Identify which cell holds the provided text, then report its [x, y] central coordinate. 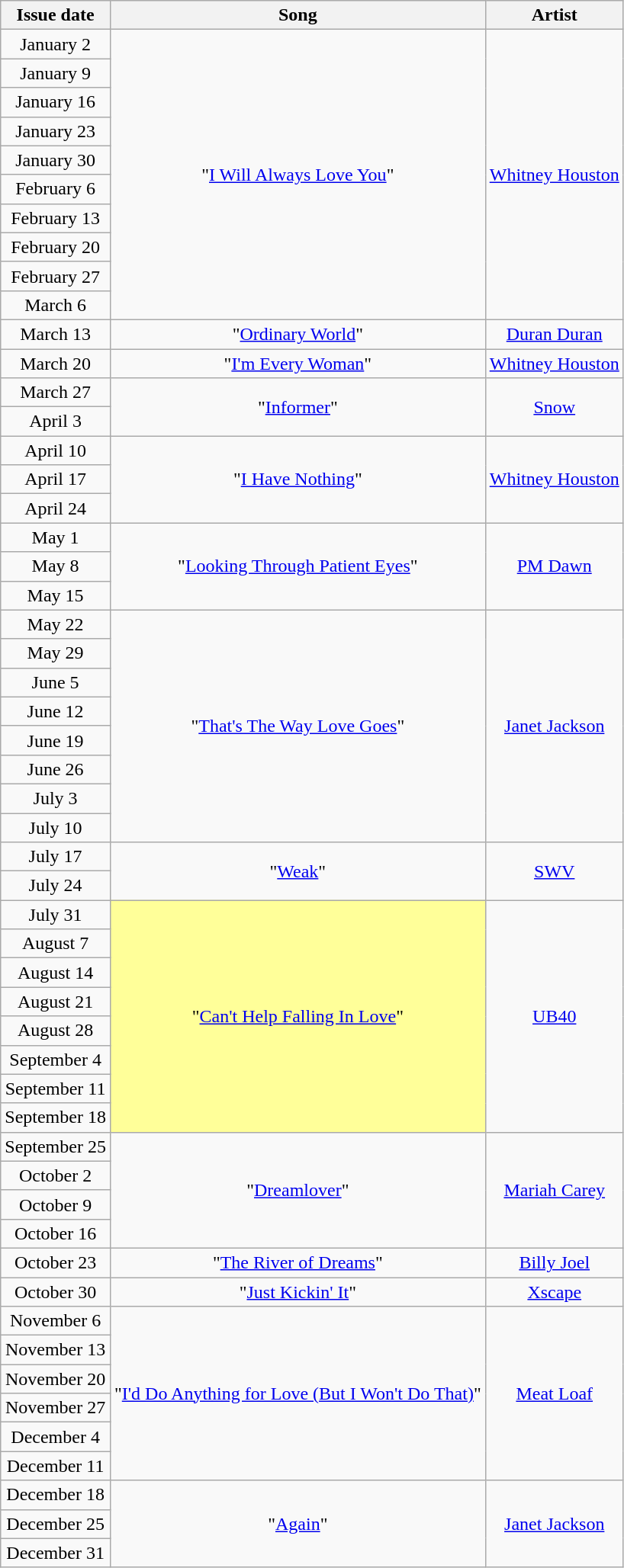
July 24 [56, 886]
July 10 [56, 827]
Song [298, 15]
"I'm Every Woman" [298, 364]
Artist [554, 15]
May 22 [56, 624]
November 6 [56, 1321]
January 9 [56, 73]
August 7 [56, 944]
November 27 [56, 1408]
December 25 [56, 1524]
"I'd Do Anything for Love (But I Won't Do That)" [298, 1393]
"Just Kickin' It" [298, 1292]
November 13 [56, 1350]
March 27 [56, 393]
October 2 [56, 1175]
November 20 [56, 1379]
Issue date [56, 15]
Snow [554, 407]
February 20 [56, 247]
January 2 [56, 44]
May 15 [56, 595]
February 6 [56, 189]
August 28 [56, 1031]
December 11 [56, 1466]
"Looking Through Patient Eyes" [298, 566]
April 24 [56, 508]
"I Will Always Love You" [298, 175]
October 9 [56, 1204]
"I Have Nothing" [298, 479]
June 5 [56, 682]
"Can't Help Falling In Love" [298, 1016]
February 13 [56, 218]
Billy Joel [554, 1262]
April 3 [56, 422]
March 13 [56, 334]
"Ordinary World" [298, 334]
December 31 [56, 1553]
SWV [554, 871]
January 30 [56, 160]
December 4 [56, 1437]
March 6 [56, 305]
June 19 [56, 740]
September 11 [56, 1089]
March 20 [56, 364]
July 31 [56, 915]
May 8 [56, 566]
"Weak" [298, 871]
"That's The Way Love Goes" [298, 726]
February 27 [56, 276]
September 25 [56, 1146]
Mariah Carey [554, 1190]
"Again" [298, 1524]
May 1 [56, 537]
PM Dawn [554, 566]
"Dreamlover" [298, 1190]
Meat Loaf [554, 1393]
October 23 [56, 1262]
"Informer" [298, 407]
June 26 [56, 769]
April 17 [56, 479]
July 3 [56, 798]
UB40 [554, 1016]
Xscape [554, 1292]
June 12 [56, 711]
January 16 [56, 102]
December 18 [56, 1495]
"The River of Dreams" [298, 1262]
August 14 [56, 973]
Duran Duran [554, 334]
October 16 [56, 1233]
January 23 [56, 131]
May 29 [56, 653]
August 21 [56, 1002]
July 17 [56, 857]
October 30 [56, 1292]
September 4 [56, 1060]
September 18 [56, 1117]
April 10 [56, 451]
